Identify which cell holds the provided text, then report its [X, Y] central coordinate. 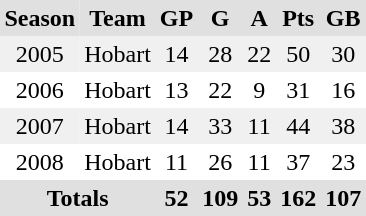
30 [344, 54]
2008 [40, 162]
31 [298, 90]
Team [118, 18]
23 [344, 162]
GB [344, 18]
G [220, 18]
16 [344, 90]
38 [344, 126]
37 [298, 162]
Pts [298, 18]
28 [220, 54]
9 [260, 90]
162 [298, 198]
50 [298, 54]
2006 [40, 90]
GP [176, 18]
53 [260, 198]
52 [176, 198]
Season [40, 18]
109 [220, 198]
2005 [40, 54]
2007 [40, 126]
Totals [78, 198]
13 [176, 90]
33 [220, 126]
44 [298, 126]
26 [220, 162]
107 [344, 198]
A [260, 18]
